Scan for the cell matching the given text and deliver its (x, y) coordinate at center. 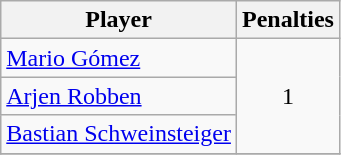
Bastian Schweinsteiger (119, 134)
Arjen Robben (119, 96)
Player (119, 20)
1 (288, 96)
Penalties (288, 20)
Mario Gómez (119, 58)
